Capture the cell that displays the provided text and extract its (x, y) central coordinate. 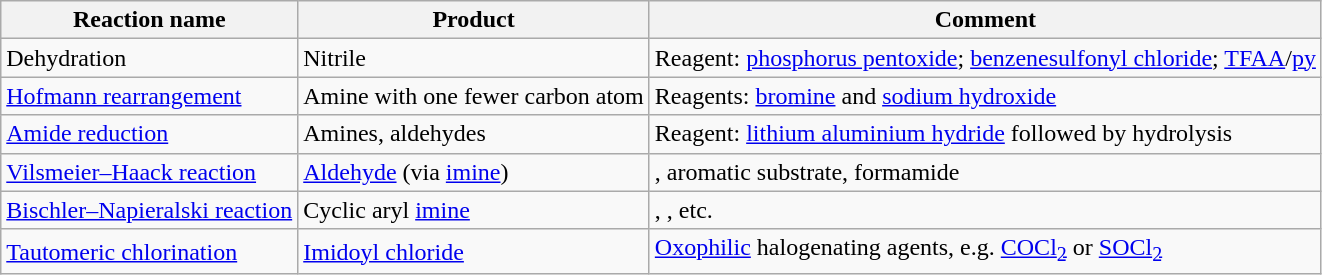
Reagents: bromine and sodium hydroxide (985, 96)
Bischler–Napieralski reaction (150, 210)
Amide reduction (150, 134)
Cyclic aryl imine (474, 210)
, aromatic substrate, formamide (985, 172)
Dehydration (150, 58)
Imidoyl chloride (474, 251)
Reaction name (150, 20)
Aldehyde (via imine) (474, 172)
Hofmann rearrangement (150, 96)
, , etc. (985, 210)
Amine with one fewer carbon atom (474, 96)
Reagent: lithium aluminium hydride followed by hydrolysis (985, 134)
Comment (985, 20)
Product (474, 20)
Reagent: phosphorus pentoxide; benzenesulfonyl chloride; TFAA/py (985, 58)
Nitrile (474, 58)
Vilsmeier–Haack reaction (150, 172)
Oxophilic halogenating agents, e.g. COCl2 or SOCl2 (985, 251)
Tautomeric chlorination (150, 251)
Amines, aldehydes (474, 134)
